From the cell containing the given text, extract its center point as [x, y] coordinate. 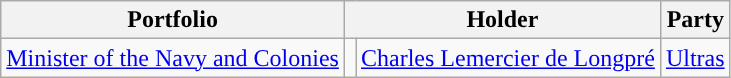
Ultras [695, 58]
Portfolio [173, 20]
Party [695, 20]
Holder [502, 20]
Minister of the Navy and Colonies [173, 58]
Charles Lemercier de Longpré [508, 58]
